Capture the cell that displays the provided text and extract its [x, y] central coordinate. 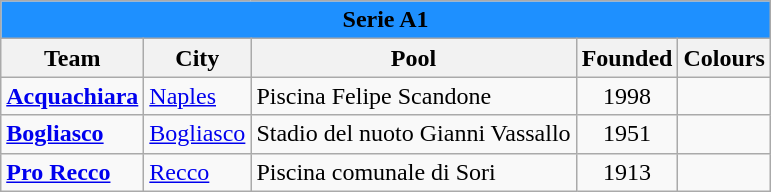
Pool [414, 58]
Recco [198, 172]
1913 [627, 172]
Stadio del nuoto Gianni Vassallo [414, 134]
Acquachiara [72, 96]
Founded [627, 58]
City [198, 58]
Serie A1 [386, 20]
Piscina comunale di Sori [414, 172]
Pro Recco [72, 172]
1951 [627, 134]
Piscina Felipe Scandone [414, 96]
Naples [198, 96]
1998 [627, 96]
Team [72, 58]
Colours [724, 58]
